Capture the cell that displays the provided text and extract its [x, y] central coordinate. 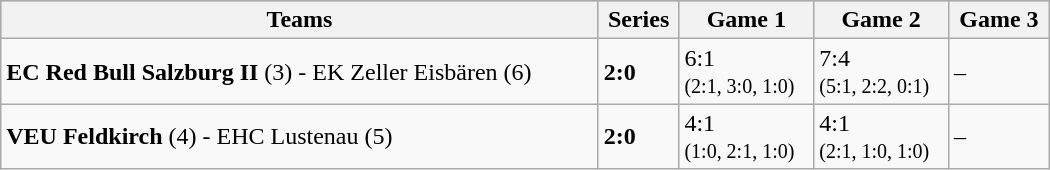
EC Red Bull Salzburg II (3) - EK Zeller Eisbären (6) [300, 72]
VEU Feldkirch (4) - EHC Lustenau (5) [300, 136]
Game 1 [746, 20]
Series [638, 20]
4:1(1:0, 2:1, 1:0) [746, 136]
Game 2 [882, 20]
Game 3 [1000, 20]
4:1(2:1, 1:0, 1:0) [882, 136]
Teams [300, 20]
7:4(5:1, 2:2, 0:1) [882, 72]
6:1(2:1, 3:0, 1:0) [746, 72]
